Determine the [X, Y] coordinate at the center of the cell enclosing the given text.  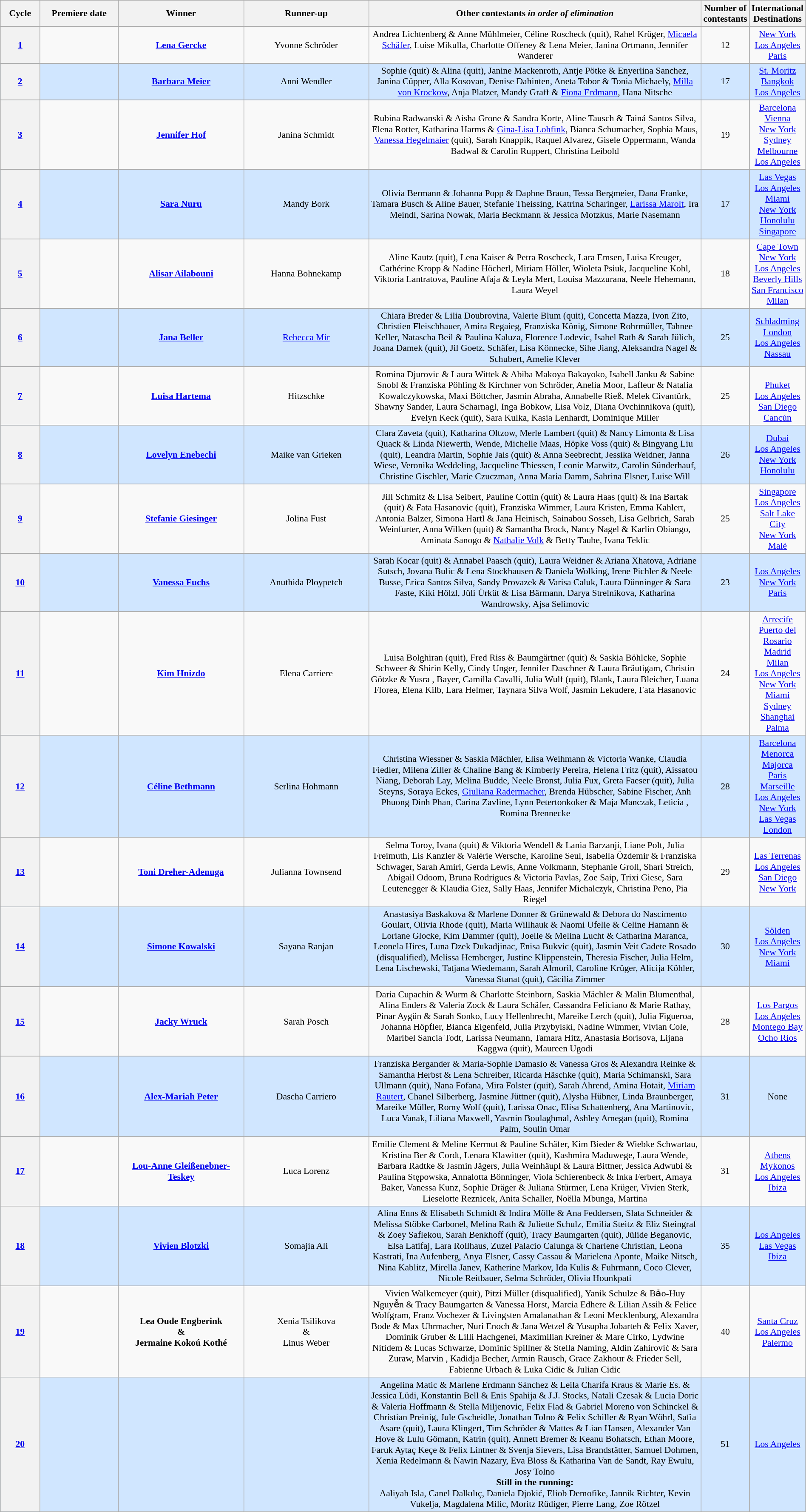
Toni Dreher-Adenuga [181, 872]
PhuketLos AngelesSan DiegoCancún [778, 396]
Santa CruzLos AngelesPalermo [778, 1332]
4 [20, 204]
2 [20, 82]
International Destinations [778, 14]
Runner-up [306, 14]
6 [20, 338]
Xenia Tsilikova&Linus Weber [306, 1332]
Mandy Bork [306, 204]
Las VegasLos AngelesMiamiNew YorkHonoluluSingapore [778, 204]
Los Angeles [778, 1444]
Jacky Wruck [181, 1022]
Simone Kowalski [181, 947]
Rebecca Mir [306, 338]
Luca Lorenz [306, 1171]
1 [20, 45]
Lou-Anne Gleißenebner-Teskey [181, 1171]
Jana Beller [181, 338]
None [778, 1096]
Barbara Meier [181, 82]
Winner [181, 14]
Serlina Hohmann [306, 786]
BarcelonaViennaNew YorkSydneyMelbourneLos Angeles [778, 135]
Hanna Bohnekamp [306, 274]
24 [725, 674]
26 [725, 455]
Anni Wendler [306, 82]
Lovelyn Enebechi [181, 455]
Alisar Ailabouni [181, 274]
Janina Schmidt [306, 135]
ArrecifePuerto del RosarioMadridMilanLos AngelesNew YorkMiamiSydneyShanghaiPalma [778, 674]
30 [725, 947]
3 [20, 135]
Jennifer Hof [181, 135]
9 [20, 519]
Cape TownNew YorkLos AngelesBeverly HillsSan FranciscoMilan [778, 274]
35 [725, 1246]
8 [20, 455]
Somajia Ali [306, 1246]
7 [20, 396]
Elena Carriere [306, 674]
Vivien Blotzki [181, 1246]
Hitzschke [306, 396]
Luisa Hartema [181, 396]
5 [20, 274]
Maike van Grieken [306, 455]
Sayana Ranjan [306, 947]
Anuthida Ploypetch [306, 583]
Los AngelesNew YorkParis [778, 583]
Alex-Mariah Peter [181, 1096]
Jolina Fust [306, 519]
New YorkLos AngelesParis [778, 45]
Stefanie Giesinger [181, 519]
SchladmingLondonLos AngelesNassau [778, 338]
Other contestants in order of elimination [535, 14]
Dascha Carriero [306, 1096]
14 [20, 947]
BarcelonaMenorcaMajorcaParisMarseilleLos AngelesNew YorkLas VegasLondon [778, 786]
15 [20, 1022]
10 [20, 583]
St. MoritzBangkokLos Angeles [778, 82]
DubaiLos AngelesNew YorkHonolulu [778, 455]
51 [725, 1444]
AthensMykonosLos AngelesIbiza [778, 1171]
Sara Nuru [181, 204]
11 [20, 674]
SöldenLos AngelesNew YorkMiami [778, 947]
Kim Hnizdo [181, 674]
Los PargosLos AngelesMontego BayOcho Rios [778, 1022]
Céline Bethmann [181, 786]
16 [20, 1096]
Lea Oude Engberink& Jermaine Kokoú Kothé [181, 1332]
20 [20, 1444]
Sarah Posch [306, 1022]
Premiere date [79, 14]
13 [20, 872]
Number of contestants [725, 14]
Yvonne Schröder [306, 45]
Los AngelesLas VegasIbiza [778, 1246]
Julianna Townsend [306, 872]
Vanessa Fuchs [181, 583]
23 [725, 583]
40 [725, 1332]
Lena Gercke [181, 45]
29 [725, 872]
Las Terrenas Los AngelesSan DiegoNew York [778, 872]
SingaporeLos AngelesSalt Lake CityNew YorkMalé [778, 519]
Cycle [20, 14]
